Capture the cell that displays the provided text and extract its [x, y] central coordinate. 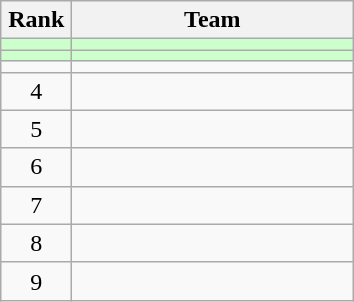
8 [36, 243]
Team [212, 20]
9 [36, 281]
4 [36, 91]
Rank [36, 20]
7 [36, 205]
5 [36, 129]
6 [36, 167]
